Pinpoint the cell where the given text exists, returning its [X, Y] midpoint coordinate. 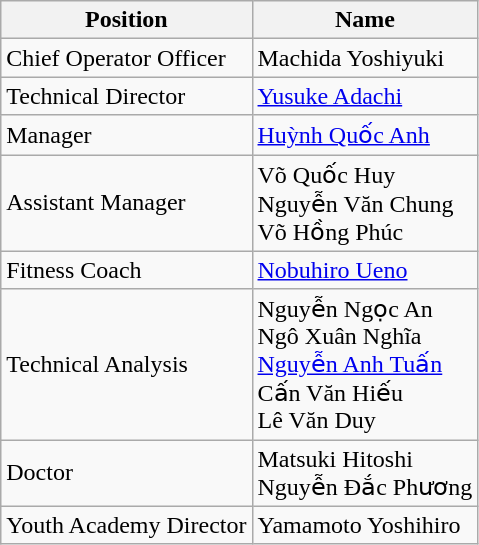
Võ Quốc Huy Nguyễn Văn Chung Võ Hồng Phúc [365, 202]
Nguyễn Ngọc An Ngô Xuân Nghĩa Nguyễn Anh Tuấn Cấn Văn Hiếu Lê Văn Duy [365, 364]
Yamamoto Yoshihiro [365, 525]
Nobuhiro Ueno [365, 270]
Technical Director [126, 96]
Yusuke Adachi [365, 96]
Technical Analysis [126, 364]
Manager [126, 135]
Assistant Manager [126, 202]
Matsuki Hitoshi Nguyễn Đắc Phương [365, 474]
Youth Academy Director [126, 525]
Machida Yoshiyuki [365, 58]
Position [126, 20]
Fitness Coach [126, 270]
Name [365, 20]
Huỳnh Quốc Anh [365, 135]
Chief Operator Officer [126, 58]
Doctor [126, 474]
